Find where the given text appears and provide that cell's center as [x, y] coordinate. 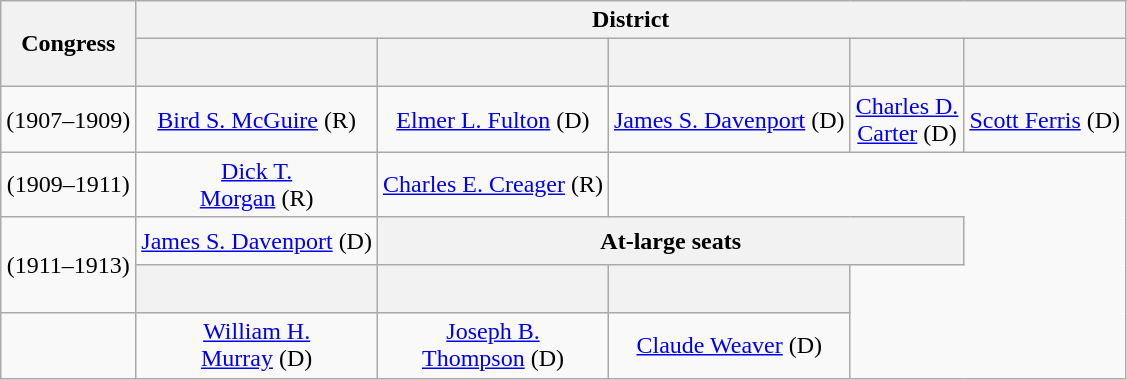
(1907–1909) [68, 120]
Bird S. McGuire (R) [257, 120]
Dick T.Morgan (R) [257, 184]
Scott Ferris (D) [1045, 120]
William H.Murray (D) [257, 346]
(1909–1911) [68, 184]
Charles D.Carter (D) [907, 120]
Joseph B.Thompson (D) [492, 346]
District [631, 20]
Claude Weaver (D) [729, 346]
Charles E. Creager (R) [492, 184]
(1911–1913) [68, 265]
Congress [68, 44]
Elmer L. Fulton (D) [492, 120]
At-large seats [670, 241]
